Scan for the cell matching the given text and deliver its (x, y) coordinate at center. 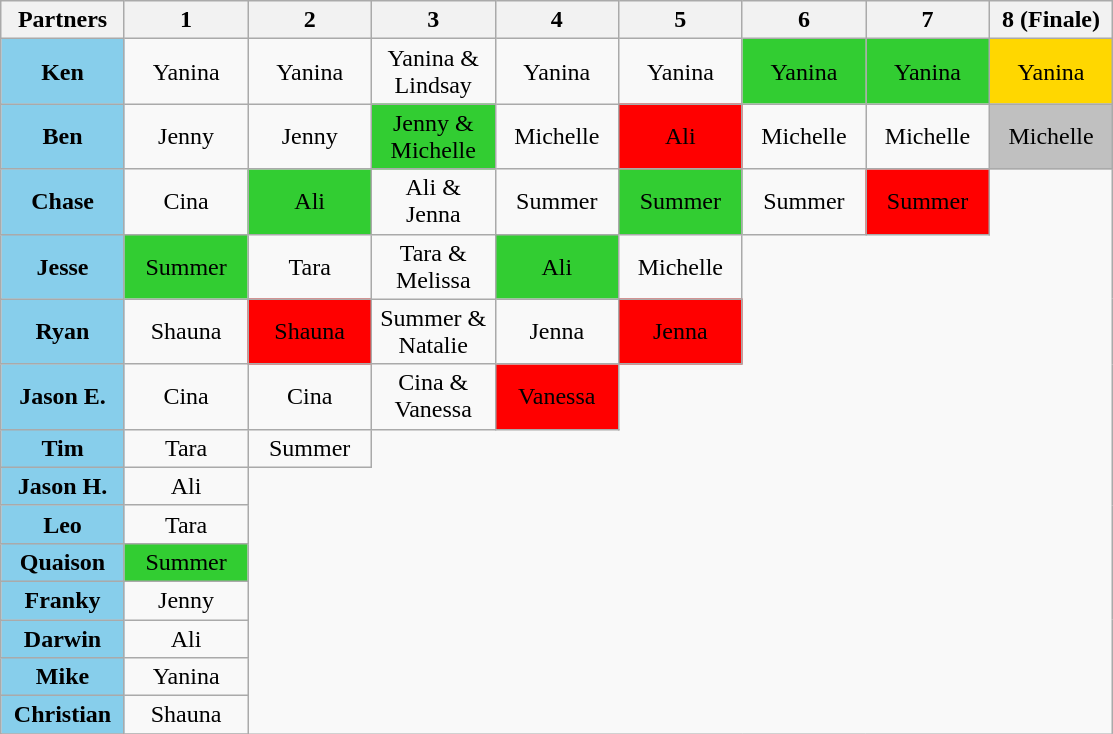
8 (Finale) (1051, 20)
Partners (63, 20)
6 (804, 20)
Tim (63, 448)
Mike (63, 677)
3 (433, 20)
Tara & Melissa (433, 266)
1 (186, 20)
7 (928, 20)
Jenny & Michelle (433, 136)
Jesse (63, 266)
Quaison (63, 562)
4 (557, 20)
2 (310, 20)
Vanessa (557, 396)
Chase (63, 202)
Yanina & Lindsay (433, 72)
Jason H. (63, 486)
Jason E. (63, 396)
Christian (63, 715)
Summer & Natalie (433, 332)
Cina & Vanessa (433, 396)
Ryan (63, 332)
Ben (63, 136)
5 (681, 20)
Ken (63, 72)
Ali & Jenna (433, 202)
Franky (63, 600)
Darwin (63, 639)
Leo (63, 524)
